Pinpoint the cell where the given text exists, returning its (x, y) midpoint coordinate. 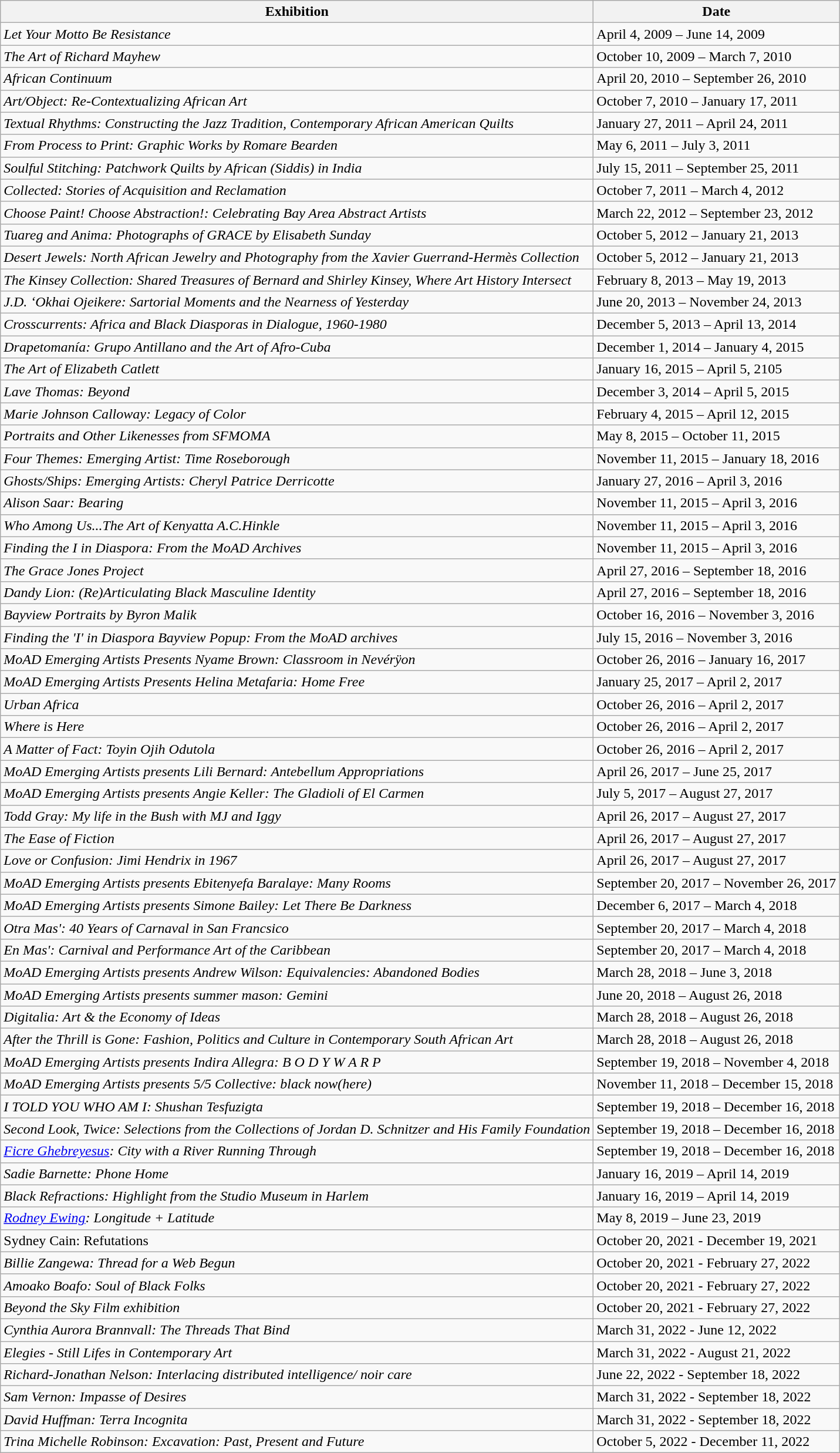
December 1, 2014 – January 4, 2015 (716, 347)
The Art of Elizabeth Catlett (297, 369)
January 27, 2016 – April 3, 2016 (716, 481)
April 20, 2010 – September 26, 2010 (716, 79)
Richard-Jonathan Nelson: Interlacing distributed intelligence/ noir care (297, 1375)
Todd Gray: My life in the Bush with MJ and Iggy (297, 816)
Finding the 'I' in Diaspora Bayview Popup: From the MoAD archives (297, 637)
Sam Vernon: Impasse of Desires (297, 1397)
MoAD Emerging Artists presents Lili Bernard: Antebellum Appropriations (297, 771)
I TOLD YOU WHO AM I: Shushan Tesfuzigta (297, 1107)
En Mas': Carnival and Performance Art of the Caribbean (297, 950)
June 22, 2022 - September 18, 2022 (716, 1375)
Who Among Us...The Art of Kenyatta A.C.Hinkle (297, 525)
October 26, 2016 – January 16, 2017 (716, 660)
December 3, 2014 – April 5, 2015 (716, 392)
Elegies - Still Lifes in Contemporary Art (297, 1352)
Ficre Ghebreyesus: City with a River Running Through (297, 1151)
The Kinsey Collection: Shared Treasures of Bernard and Shirley Kinsey, Where Art History Intersect (297, 280)
Four Themes: Emerging Artist: Time Roseborough (297, 459)
Rodney Ewing: Longitude + Latitude (297, 1218)
Let Your Motto Be Resistance (297, 34)
Cynthia Aurora Brannvall: The Threads That Bind (297, 1330)
December 5, 2013 – April 13, 2014 (716, 325)
Alison Saar: Bearing (297, 503)
Dandy Lion: (Re)Articulating Black Masculine Identity (297, 592)
Soulful Stitching: Patchwork Quilts by African (Siddis) in India (297, 168)
MoAD Emerging Artists presents Indira Allegra: B O D Y W A R P (297, 1062)
Tuareg and Anima: Photographs of GRACE by Elisabeth Sunday (297, 235)
January 25, 2017 – April 2, 2017 (716, 682)
December 6, 2017 – March 4, 2018 (716, 905)
March 22, 2012 – September 23, 2012 (716, 213)
Lave Thomas: Beyond (297, 392)
February 8, 2013 – May 19, 2013 (716, 280)
September 19, 2018 – November 4, 2018 (716, 1062)
Sadie Barnette: Phone Home (297, 1174)
May 6, 2011 – July 3, 2011 (716, 146)
J.D. ‘Okhai Ojeikere: Sartorial Moments and the Nearness of Yesterday (297, 302)
October 7, 2011 – March 4, 2012 (716, 190)
February 4, 2015 – April 12, 2015 (716, 414)
Black Refractions: Highlight from the Studio Museum in Harlem (297, 1196)
Second Look, Twice: Selections from the Collections of Jordan D. Schnitzer and His Family Foundation (297, 1129)
Bayview Portraits by Byron Malik (297, 615)
Crosscurrents: Africa and Black Diasporas in Dialogue, 1960-1980 (297, 325)
Date (716, 12)
The Grace Jones Project (297, 570)
March 31, 2022 - August 21, 2022 (716, 1352)
MoAD Emerging Artists presents Simone Bailey: Let There Be Darkness (297, 905)
After the Thrill is Gone: Fashion, Politics and Culture in Contemporary South African Art (297, 1040)
Digitalia: Art & the Economy of Ideas (297, 1017)
Amoako Boafo: Soul of Black Folks (297, 1285)
Beyond the Sky Film exhibition (297, 1307)
October 7, 2010 – January 17, 2011 (716, 101)
MoAD Emerging Artists Presents Nyame Brown: Classroom in Nevérÿon (297, 660)
Finding the I in Diaspora: From the MoAD Archives (297, 548)
MoAD Emerging Artists presents summer mason: Gemini (297, 995)
MoAD Emerging Artists presents Ebitenyefa Baralaye: Many Rooms (297, 883)
MoAD Emerging Artists Presents Helina Metafaria: Home Free (297, 682)
April 26, 2017 – June 25, 2017 (716, 771)
June 20, 2013 – November 24, 2013 (716, 302)
MoAD Emerging Artists presents Andrew Wilson: Equivalencies: Abandoned Bodies (297, 972)
March 28, 2018 – June 3, 2018 (716, 972)
African Continuum (297, 79)
The Ease of Fiction (297, 838)
Billie Zangewa: Thread for a Web Begun (297, 1263)
The Art of Richard Mayhew (297, 56)
Textual Rhythms: Constructing the Jazz Tradition, Contemporary African American Quilts (297, 123)
May 8, 2015 – October 11, 2015 (716, 436)
Exhibition (297, 12)
October 20, 2021 - December 19, 2021 (716, 1240)
Marie Johnson Calloway: Legacy of Color (297, 414)
Ghosts/Ships: Emerging Artists: Cheryl Patrice Derricotte (297, 481)
July 5, 2017 – August 27, 2017 (716, 794)
January 27, 2011 – April 24, 2011 (716, 123)
October 16, 2016 – November 3, 2016 (716, 615)
Where is Here (297, 727)
April 4, 2009 – June 14, 2009 (716, 34)
MoAD Emerging Artists presents 5/5 Collective: black now(here) (297, 1084)
Urban Africa (297, 704)
June 20, 2018 – August 26, 2018 (716, 995)
MoAD Emerging Artists presents Angie Keller: The Gladioli of El Carmen (297, 794)
Portraits and Other Likenesses from SFMOMA (297, 436)
October 10, 2009 – March 7, 2010 (716, 56)
Love or Confusion: Jimi Hendrix in 1967 (297, 861)
Art/Object: Re-Contextualizing African Art (297, 101)
Desert Jewels: North African Jewelry and Photography from the Xavier Guerrand-Hermès Collection (297, 257)
David Huffman: Terra Incognita (297, 1420)
May 8, 2019 – June 23, 2019 (716, 1218)
Otra Mas': 40 Years of Carnaval in San Francsico (297, 928)
Collected: Stories of Acquisition and Reclamation (297, 190)
March 31, 2022 - June 12, 2022 (716, 1330)
Drapetomanía: Grupo Antillano and the Art of Afro-Cuba (297, 347)
July 15, 2011 – September 25, 2011 (716, 168)
Sydney Cain: Refutations (297, 1240)
Choose Paint! Choose Abstraction!: Celebrating Bay Area Abstract Artists (297, 213)
From Process to Print: Graphic Works by Romare Bearden (297, 146)
July 15, 2016 – November 3, 2016 (716, 637)
September 20, 2017 – November 26, 2017 (716, 883)
A Matter of Fact: Toyin Ojih Odutola (297, 749)
November 11, 2018 – December 15, 2018 (716, 1084)
January 16, 2015 – April 5, 2105 (716, 369)
November 11, 2015 – January 18, 2016 (716, 459)
Trina Michelle Robinson: Excavation: Past, Present and Future (297, 1442)
October 5, 2022 - December 11, 2022 (716, 1442)
